Find where the given text appears and provide that cell's center as [x, y] coordinate. 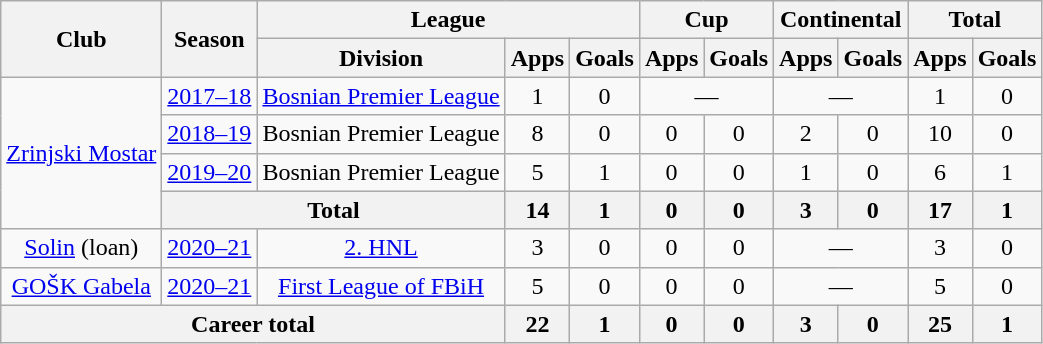
First League of FBiH [381, 286]
14 [537, 210]
2 [806, 134]
Solin (loan) [82, 248]
10 [940, 134]
Season [210, 39]
8 [537, 134]
Club [82, 39]
25 [940, 324]
Cup [706, 20]
Career total [253, 324]
2. HNL [381, 248]
2017–18 [210, 96]
Zrinjski Mostar [82, 153]
League [448, 20]
Division [381, 58]
2018–19 [210, 134]
17 [940, 210]
GOŠK Gabela [82, 286]
2019–20 [210, 172]
22 [537, 324]
6 [940, 172]
Continental [841, 20]
